Pinpoint the cell where the given text exists, returning its (X, Y) midpoint coordinate. 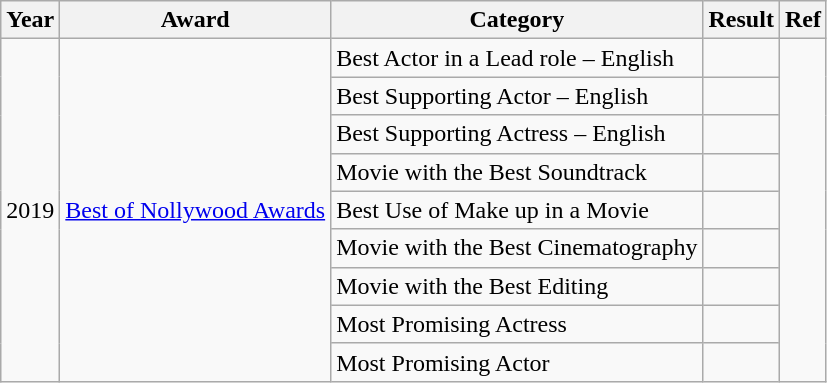
Ref (802, 20)
Result (741, 20)
Best Supporting Actor – English (517, 96)
Best Supporting Actress – English (517, 134)
Most Promising Actress (517, 324)
Year (30, 20)
Movie with the Best Editing (517, 286)
Movie with the Best Soundtrack (517, 172)
Award (196, 20)
Best Use of Make up in a Movie (517, 210)
Best of Nollywood Awards (196, 210)
Most Promising Actor (517, 362)
2019 (30, 210)
Best Actor in a Lead role – English (517, 58)
Movie with the Best Cinematography (517, 248)
Category (517, 20)
